Detect which cell encompasses the target text, then output its (X, Y) center coordinate. 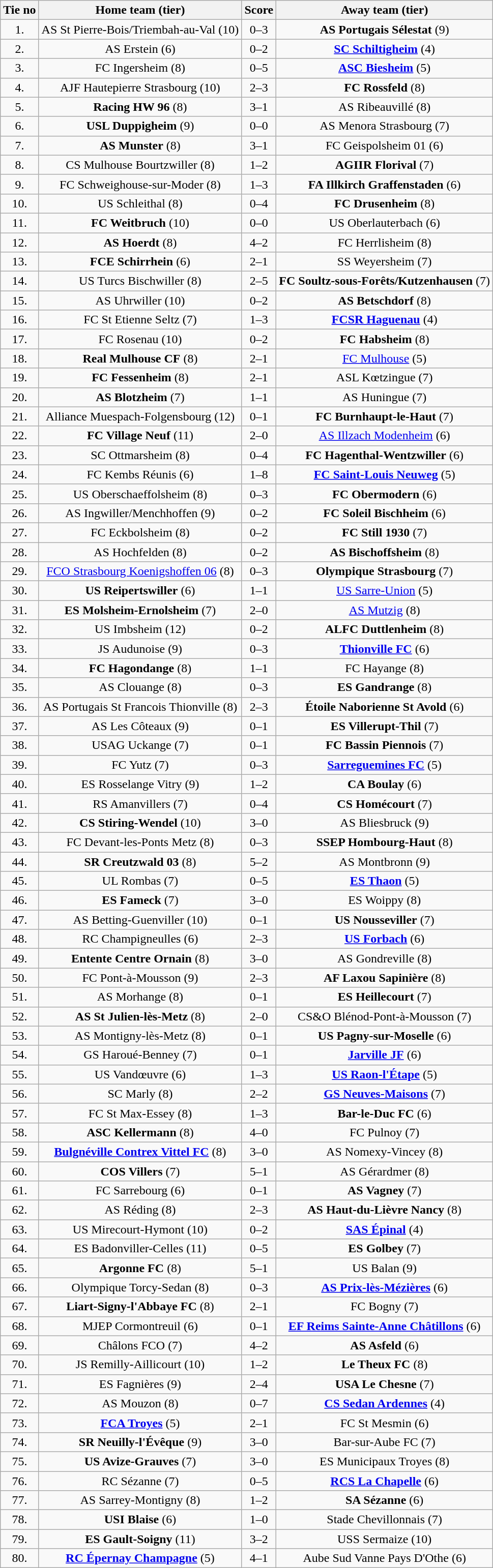
CS&O Blénod-Pont-à-Mousson (7) (385, 1016)
AS Portugais Sélestat (9) (385, 29)
COS Villers (7) (140, 1171)
ES Fagnières (9) (140, 1384)
4–1 (259, 1558)
59. (19, 1152)
Entente Centre Ornain (8) (140, 958)
Stade Chevillonnais (7) (385, 1520)
AS Morhange (8) (140, 997)
AS Menora Strasbourg (7) (385, 126)
ASC Kellermann (8) (140, 1132)
FC Sarrebourg (6) (140, 1191)
CS Homécourt (7) (385, 803)
US Forbach (6) (385, 939)
58. (19, 1132)
10. (19, 203)
48. (19, 939)
US Schleithal (8) (140, 203)
AS Betschdorf (8) (385, 300)
7. (19, 145)
60. (19, 1171)
US Reipertswiller (6) (140, 591)
14. (19, 281)
SC Schiltigheim (4) (385, 49)
16. (19, 320)
RC Épernay Champagne (5) (140, 1558)
ES Gandrange (8) (385, 687)
62. (19, 1210)
1–0 (259, 1520)
49. (19, 958)
RS Amanvillers (7) (140, 803)
2–4 (259, 1384)
Tie no (19, 10)
FCE Schirrhein (6) (140, 262)
USA Le Chesne (7) (385, 1384)
US Balan (9) (385, 1268)
12. (19, 243)
FC Weitbruch (10) (140, 223)
73. (19, 1423)
33. (19, 649)
FC Ingersheim (8) (140, 68)
US Oberschaeffolsheim (8) (140, 494)
36. (19, 707)
AS Hoerdt (8) (140, 243)
FC Devant-les-Ponts Metz (8) (140, 842)
Bar-le-Duc FC (6) (385, 1113)
AS Bischoffsheim (8) (385, 552)
FC St Max-Essey (8) (140, 1113)
SSEP Hombourg-Haut (8) (385, 842)
USS Sermaize (10) (385, 1539)
FCA Troyes (5) (140, 1423)
Argonne FC (8) (140, 1268)
US Sarre-Union (5) (385, 591)
FC Hagenthal-Wentzwiller (6) (385, 455)
FC Yutz (7) (140, 765)
20. (19, 397)
ES Thaon (5) (385, 881)
AS Prix-lès-Mézières (6) (385, 1287)
AS Les Côteaux (9) (140, 726)
AS Asfeld (6) (385, 1345)
Away team (tier) (385, 10)
2–5 (259, 281)
71. (19, 1384)
SR Neuilly-l'Évêque (9) (140, 1442)
US Pagny-sur-Moselle (6) (385, 1036)
Châlons FCO (7) (140, 1345)
AS Blotzheim (7) (140, 397)
FC Kembs Réunis (6) (140, 474)
FC Eckbolsheim (8) (140, 532)
ES Molsheim-Ernolsheim (7) (140, 610)
ES Municipaux Troyes (8) (385, 1461)
AS Sarrey-Montigny (8) (140, 1500)
AS Uhrwiller (10) (140, 300)
FC Habsheim (8) (385, 339)
3. (19, 68)
Score (259, 10)
JS Remilly-Aillicourt (10) (140, 1365)
AS Montigny-lès-Metz (8) (140, 1036)
68. (19, 1326)
ES Woippy (8) (385, 900)
64. (19, 1249)
AS St Julien-lès-Metz (8) (140, 1016)
54. (19, 1055)
FA Illkirch Graffenstaden (6) (385, 184)
30. (19, 591)
AS Gérardmer (8) (385, 1171)
5. (19, 107)
CA Boulay (6) (385, 784)
Aube Sud Vanne Pays D'Othe (6) (385, 1558)
FC Pulnoy (7) (385, 1132)
CS Sedan Ardennes (4) (385, 1403)
AS Portugais St Francois Thionville (8) (140, 707)
Le Theux FC (8) (385, 1365)
Liart-Signy-l'Abbaye FC (8) (140, 1307)
27. (19, 532)
US Avize-Grauves (7) (140, 1461)
41. (19, 803)
70. (19, 1365)
Racing HW 96 (8) (140, 107)
FC Schweighouse-sur-Moder (8) (140, 184)
23. (19, 455)
GS Neuves-Maisons (7) (385, 1094)
US Turcs Bischwiller (8) (140, 281)
US Oberlauterbach (6) (385, 223)
AS Huningue (7) (385, 397)
ES Golbey (7) (385, 1249)
67. (19, 1307)
FC Soultz-sous-Forêts/Kutzenhausen (7) (385, 281)
35. (19, 687)
45. (19, 881)
FC Obermodern (6) (385, 494)
Olympique Torcy-Sedan (8) (140, 1287)
77. (19, 1500)
FC Hayange (8) (385, 668)
AGIIR Florival (7) (385, 165)
FC Bassin Piennois (7) (385, 745)
SA Sézanne (6) (385, 1500)
25. (19, 494)
39. (19, 765)
ES Fameck (7) (140, 900)
0–7 (259, 1403)
42. (19, 823)
ALFC Duttlenheim (8) (385, 629)
57. (19, 1113)
ES Villerupt-Thil (7) (385, 726)
2–2 (259, 1094)
FCO Strasbourg Koenigshoffen 06 (8) (140, 571)
Alliance Muespach-Folgensbourg (12) (140, 416)
SS Weyersheim (7) (385, 262)
65. (19, 1268)
MJEP Cormontreuil (6) (140, 1326)
ES Heillecourt (7) (385, 997)
56. (19, 1094)
USI Blaise (6) (140, 1520)
22. (19, 436)
6. (19, 126)
18. (19, 358)
46. (19, 900)
55. (19, 1074)
53. (19, 1036)
ES Gault-Soigny (11) (140, 1539)
40. (19, 784)
Bar-sur-Aube FC (7) (385, 1442)
AS Ingwiller/Menchhoffen (9) (140, 513)
17. (19, 339)
FC Bogny (7) (385, 1307)
9. (19, 184)
15. (19, 300)
FC Village Neuf (11) (140, 436)
1–8 (259, 474)
19. (19, 378)
5–2 (259, 862)
29. (19, 571)
JS Audunoise (9) (140, 649)
52. (19, 1016)
78. (19, 1520)
AS Haut-du-Lièvre Nancy (8) (385, 1210)
Jarville JF (6) (385, 1055)
FC Soleil Bischheim (6) (385, 513)
AS St Pierre-Bois/Triembah-au-Val (10) (140, 29)
AJF Hautepierre Strasbourg (10) (140, 87)
US Nousseviller (7) (385, 920)
66. (19, 1287)
AS Réding (8) (140, 1210)
AS Clouange (8) (140, 687)
74. (19, 1442)
80. (19, 1558)
31. (19, 610)
SR Creutzwald 03 (8) (140, 862)
FC Mulhouse (5) (385, 358)
61. (19, 1191)
FC Geispolsheim 01 (6) (385, 145)
SAS Épinal (4) (385, 1229)
26. (19, 513)
USAG Uckange (7) (140, 745)
CS Mulhouse Bourtzwiller (8) (140, 165)
AS Montbronn (9) (385, 862)
USL Duppigheim (9) (140, 126)
RC Sézanne (7) (140, 1481)
AS Hochfelden (8) (140, 552)
ES Badonviller-Celles (11) (140, 1249)
CS Stiring-Wendel (10) (140, 823)
AS Gondreville (8) (385, 958)
21. (19, 416)
1. (19, 29)
AS Vagney (7) (385, 1191)
AS Illzach Modenheim (6) (385, 436)
US Imbsheim (12) (140, 629)
37. (19, 726)
US Vandœuvre (6) (140, 1074)
AS Betting-Guenviller (10) (140, 920)
FC St Mesmin (6) (385, 1423)
Olympique Strasbourg (7) (385, 571)
Home team (tier) (140, 10)
Bulgnéville Contrex Vittel FC (8) (140, 1152)
AF Laxou Sapinière (8) (385, 978)
43. (19, 842)
44. (19, 862)
FC Burnhaupt-le-Haut (7) (385, 416)
32. (19, 629)
47. (19, 920)
3–2 (259, 1539)
RC Champigneulles (6) (140, 939)
FC Pont-à-Mousson (9) (140, 978)
63. (19, 1229)
8. (19, 165)
SC Marly (8) (140, 1094)
AS Munster (8) (140, 145)
SC Ottmarsheim (8) (140, 455)
FC Rossfeld (8) (385, 87)
FC Rosenau (10) (140, 339)
28. (19, 552)
13. (19, 262)
4–0 (259, 1132)
34. (19, 668)
Étoile Naborienne St Avold (6) (385, 707)
2. (19, 49)
Thionville FC (6) (385, 649)
FCSR Haguenau (4) (385, 320)
UL Rombas (7) (140, 881)
FC Hagondange (8) (140, 668)
76. (19, 1481)
FC Still 1930 (7) (385, 532)
4. (19, 87)
38. (19, 745)
AS Mouzon (8) (140, 1403)
AS Ribeauvillé (8) (385, 107)
51. (19, 997)
AS Mutzig (8) (385, 610)
75. (19, 1461)
GS Haroué-Benney (7) (140, 1055)
FC Saint-Louis Neuweg (5) (385, 474)
ES Rosselange Vitry (9) (140, 784)
Real Mulhouse CF (8) (140, 358)
ASL Kœtzingue (7) (385, 378)
US Raon-l'Étape (5) (385, 1074)
FC St Etienne Seltz (7) (140, 320)
79. (19, 1539)
AS Nomexy-Vincey (8) (385, 1152)
FC Drusenheim (8) (385, 203)
FC Fessenheim (8) (140, 378)
24. (19, 474)
AS Bliesbruck (9) (385, 823)
US Mirecourt-Hymont (10) (140, 1229)
AS Erstein (6) (140, 49)
50. (19, 978)
FC Herrlisheim (8) (385, 243)
69. (19, 1345)
Sarreguemines FC (5) (385, 765)
ASC Biesheim (5) (385, 68)
EF Reims Sainte-Anne Châtillons (6) (385, 1326)
72. (19, 1403)
11. (19, 223)
RCS La Chapelle (6) (385, 1481)
